Scan for the cell matching the given text and deliver its [x, y] coordinate at center. 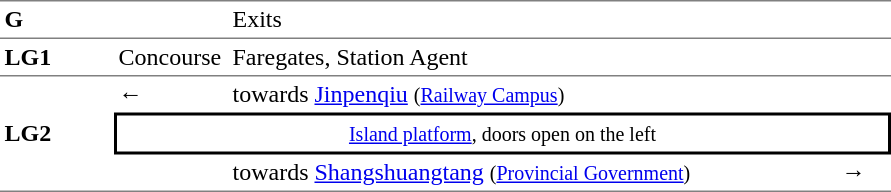
LG2 [57, 134]
← [171, 94]
Island platform, doors open on the left [502, 133]
Exits [532, 20]
→ [864, 173]
LG1 [57, 58]
Faregates, Station Agent [532, 58]
towards Shangshuangtang (Provincial Government) [532, 173]
Concourse [171, 58]
G [57, 20]
towards Jinpenqiu (Railway Campus) [532, 94]
